Pinpoint the cell where the given text exists, returning its [x, y] midpoint coordinate. 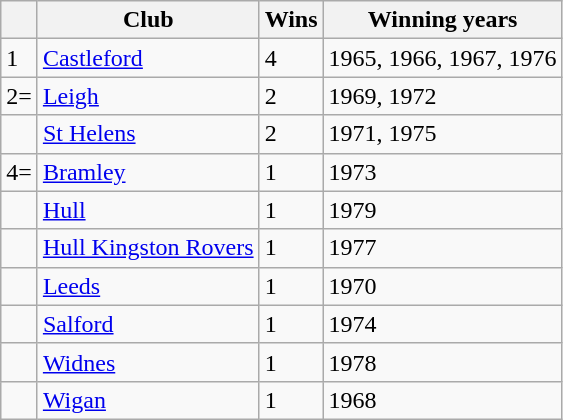
Salford [148, 324]
1969, 1972 [442, 96]
2= [20, 96]
Leigh [148, 96]
1973 [442, 172]
Wigan [148, 400]
Club [148, 20]
St Helens [148, 134]
1977 [442, 248]
1974 [442, 324]
1979 [442, 210]
1965, 1966, 1967, 1976 [442, 58]
1970 [442, 286]
4= [20, 172]
1968 [442, 400]
Bramley [148, 172]
Hull Kingston Rovers [148, 248]
Leeds [148, 286]
Winning years [442, 20]
1971, 1975 [442, 134]
Hull [148, 210]
Widnes [148, 362]
Wins [291, 20]
4 [291, 58]
1978 [442, 362]
Castleford [148, 58]
